Search for the cell housing the specified text and yield its [X, Y] center coordinate. 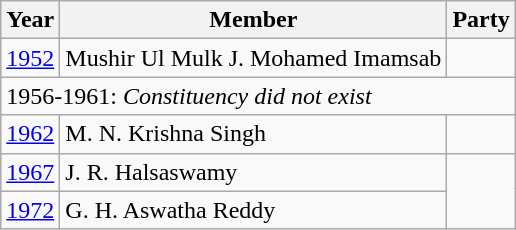
1967 [30, 172]
M. N. Krishna Singh [254, 134]
Member [254, 20]
J. R. Halsaswamy [254, 172]
Party [481, 20]
1956-1961: Constituency did not exist [258, 96]
Year [30, 20]
1972 [30, 210]
G. H. Aswatha Reddy [254, 210]
Mushir Ul Mulk J. Mohamed Imamsab [254, 58]
1962 [30, 134]
1952 [30, 58]
